From the cell containing the given text, extract its center point as (x, y) coordinate. 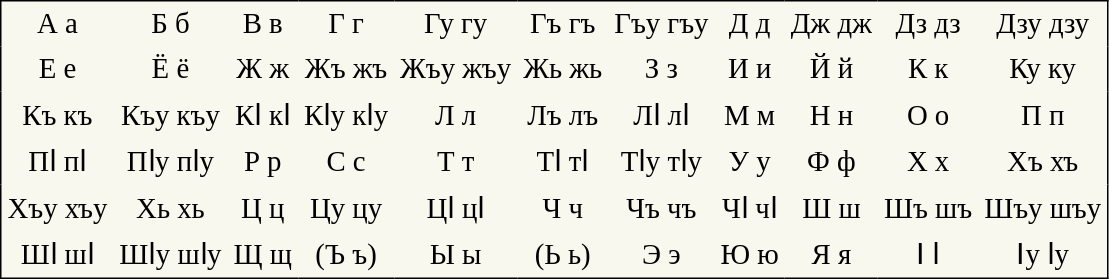
Чӏ чӏ (749, 207)
Н н (832, 115)
Ку ку (1043, 68)
Дз дз (928, 24)
Ӏ ӏ (928, 254)
Шъу шъу (1043, 207)
Б б (170, 24)
(Ь ь) (562, 254)
К к (928, 68)
Жъ жъ (346, 68)
А а (58, 24)
Къ къ (58, 115)
Л л (456, 115)
Кӏ кӏ (263, 115)
Пӏу пӏу (170, 161)
Е е (58, 68)
Дж дж (832, 24)
Ц ц (263, 207)
Пӏ пӏ (58, 161)
Жъу жъу (456, 68)
(Ъ ъ) (346, 254)
Хь хь (170, 207)
Шӏу шӏу (170, 254)
Лӏ лӏ (661, 115)
Д д (749, 24)
Р р (263, 161)
Т т (456, 161)
Чъ чъ (661, 207)
Ӏу ӏу (1043, 254)
Лъ лъ (562, 115)
Г г (346, 24)
Тӏу тӏу (661, 161)
Шъ шъ (928, 207)
М м (749, 115)
У у (749, 161)
З з (661, 68)
Цу цу (346, 207)
Х х (928, 161)
Э э (661, 254)
В в (263, 24)
Ш ш (832, 207)
Кӏу кӏу (346, 115)
Ж ж (263, 68)
Гъу гъу (661, 24)
О о (928, 115)
Шӏ шӏ (58, 254)
Ю ю (749, 254)
И и (749, 68)
Гу гу (456, 24)
Ф ф (832, 161)
Жь жь (562, 68)
Дзу дзу (1043, 24)
Тӏ тӏ (562, 161)
Я я (832, 254)
С с (346, 161)
Щ щ (263, 254)
Къу къу (170, 115)
Й й (832, 68)
Цӏ цӏ (456, 207)
П п (1043, 115)
Гъ гъ (562, 24)
Ч ч (562, 207)
Ы ы (456, 254)
Ё ё (170, 68)
Хъ хъ (1043, 161)
Хъу хъу (58, 207)
